Scan for the cell matching the given text and deliver its [X, Y] coordinate at center. 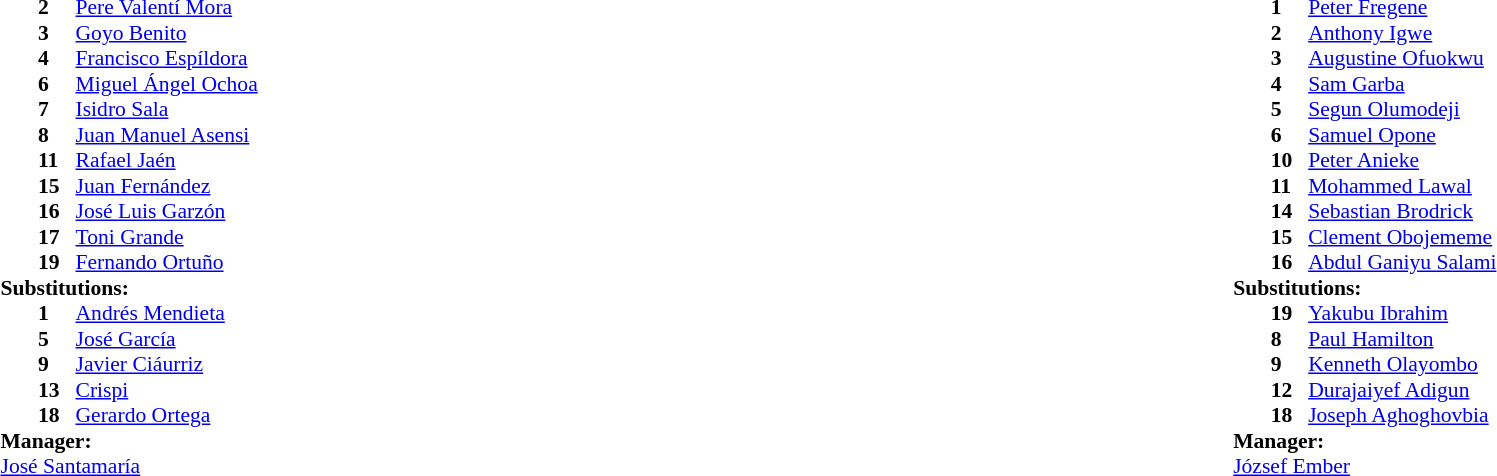
Andrés Mendieta [167, 313]
Crispi [167, 390]
Toni Grande [167, 237]
13 [57, 390]
Gerardo Ortega [167, 415]
Paul Hamilton [1402, 339]
Segun Olumodeji [1402, 109]
José García [167, 339]
Sam Garba [1402, 84]
17 [57, 237]
Anthony Igwe [1402, 33]
Kenneth Olayombo [1402, 365]
José Luis Garzón [167, 211]
Clement Obojememe [1402, 237]
Durajaiyef Adigun [1402, 390]
Mohammed Lawal [1402, 186]
2 [1290, 33]
Yakubu Ibrahim [1402, 313]
Javier Ciáurriz [167, 365]
Isidro Sala [167, 109]
Goyo Benito [167, 33]
Augustine Ofuokwu [1402, 59]
1 [57, 313]
Juan Fernández [167, 186]
Joseph Aghoghovbia [1402, 415]
12 [1290, 390]
Peter Anieke [1402, 161]
Fernando Ortuño [167, 263]
14 [1290, 211]
7 [57, 109]
Juan Manuel Asensi [167, 135]
Abdul Ganiyu Salami [1402, 263]
Sebastian Brodrick [1402, 211]
Samuel Opone [1402, 135]
Francisco Espíldora [167, 59]
10 [1290, 161]
Miguel Ángel Ochoa [167, 84]
Rafael Jaén [167, 161]
